From the cell containing the given text, extract its center point as (x, y) coordinate. 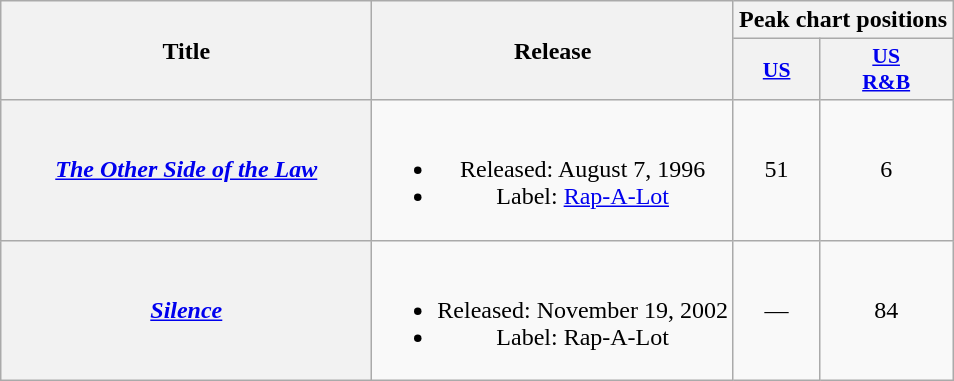
— (776, 310)
USR&B (886, 70)
Silence (186, 310)
Released: August 7, 1996Label: Rap-A-Lot (553, 170)
51 (776, 170)
US (776, 70)
Released: November 19, 2002Label: Rap-A-Lot (553, 310)
Title (186, 50)
The Other Side of the Law (186, 170)
84 (886, 310)
6 (886, 170)
Peak chart positions (842, 20)
Release (553, 50)
